Output the [x, y] coordinate of the center of the cell containing the given text.  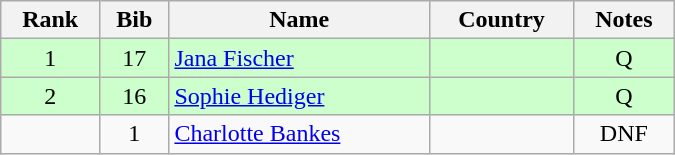
Bib [134, 20]
16 [134, 96]
DNF [624, 134]
Rank [50, 20]
Country [502, 20]
Jana Fischer [300, 58]
Sophie Hediger [300, 96]
2 [50, 96]
Notes [624, 20]
Charlotte Bankes [300, 134]
Name [300, 20]
17 [134, 58]
